Locate the cell with the specified text and output its (x, y) center coordinate. 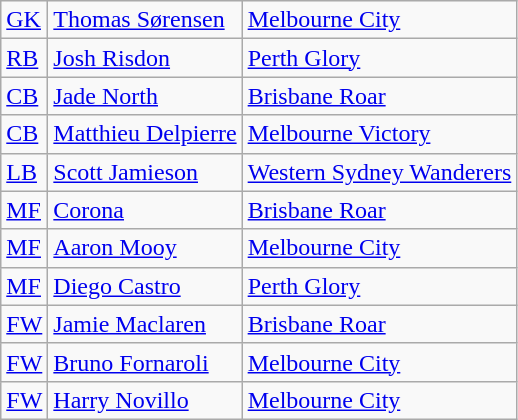
Diego Castro (145, 286)
GK (24, 20)
Matthieu Delpierre (145, 134)
Jamie Maclaren (145, 324)
Corona (145, 210)
Western Sydney Wanderers (380, 172)
Harry Novillo (145, 400)
LB (24, 172)
Bruno Fornaroli (145, 362)
Jade North (145, 96)
Scott Jamieson (145, 172)
RB (24, 58)
Aaron Mooy (145, 248)
Melbourne Victory (380, 134)
Josh Risdon (145, 58)
Thomas Sørensen (145, 20)
